From the cell containing the given text, extract its center point as (X, Y) coordinate. 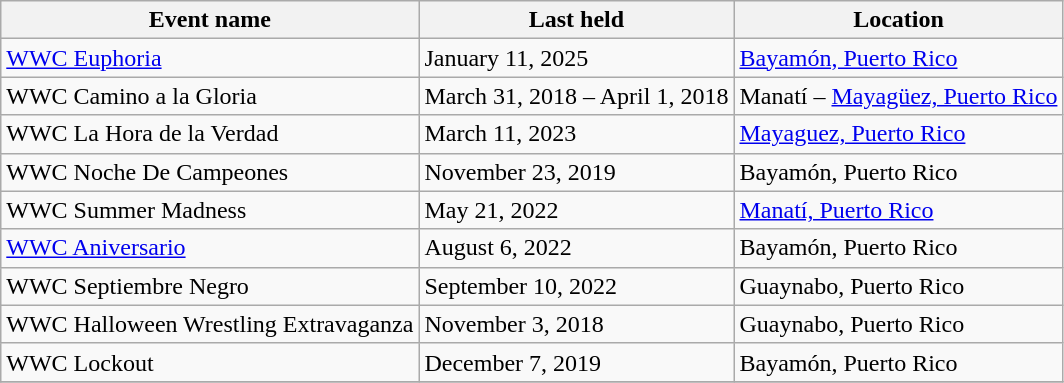
May 21, 2022 (576, 210)
WWC Aniversario (210, 248)
WWC Lockout (210, 362)
Last held (576, 20)
March 11, 2023 (576, 134)
November 3, 2018 (576, 324)
Manatí, Puerto Rico (898, 210)
August 6, 2022 (576, 248)
January 11, 2025 (576, 58)
December 7, 2019 (576, 362)
WWC Septiembre Negro (210, 286)
WWC Camino a la Gloria (210, 96)
Event name (210, 20)
WWC La Hora de la Verdad (210, 134)
Manatí – Mayagüez, Puerto Rico (898, 96)
WWC Summer Madness (210, 210)
Mayaguez, Puerto Rico (898, 134)
November 23, 2019 (576, 172)
March 31, 2018 – April 1, 2018 (576, 96)
WWC Euphoria (210, 58)
Location (898, 20)
WWC Noche De Campeones (210, 172)
WWC Halloween Wrestling Extravaganza (210, 324)
September 10, 2022 (576, 286)
